Return (x, y) of the center of cell containing provided text 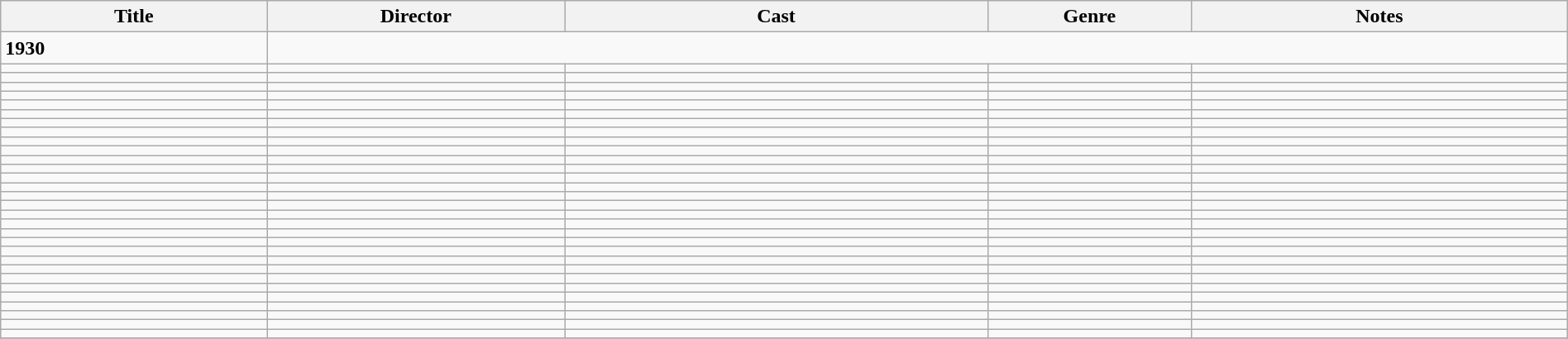
Director (416, 17)
Genre (1089, 17)
Title (134, 17)
1930 (134, 48)
Cast (777, 17)
Notes (1379, 17)
